Determine the (X, Y) coordinate at the center of the cell enclosing the given text.  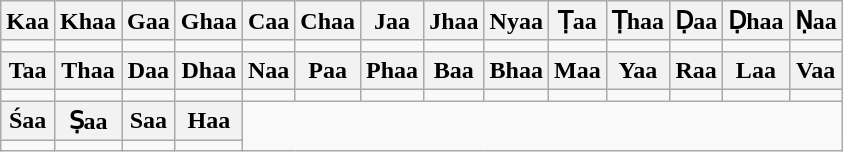
Laa (756, 70)
Paa (328, 70)
Daa (149, 70)
Ṭhaa (638, 21)
Baa (454, 70)
Ḍaa (696, 21)
Jaa (392, 21)
Taa (28, 70)
Ṭaa (577, 21)
Phaa (392, 70)
Naa (268, 70)
Haa (208, 120)
Kaa (28, 21)
Khaa (88, 21)
Raa (696, 70)
Ghaa (208, 21)
Ṇaa (816, 21)
Dhaa (208, 70)
Thaa (88, 70)
Nyaa (516, 21)
Ḍhaa (756, 21)
Jhaa (454, 21)
Caa (268, 21)
Saa (149, 120)
Vaa (816, 70)
Śaa (28, 120)
Maa (577, 70)
Bhaa (516, 70)
Gaa (149, 21)
Ṣaa (88, 120)
Yaa (638, 70)
Chaa (328, 21)
